Scan for the cell matching the given text and deliver its (x, y) coordinate at center. 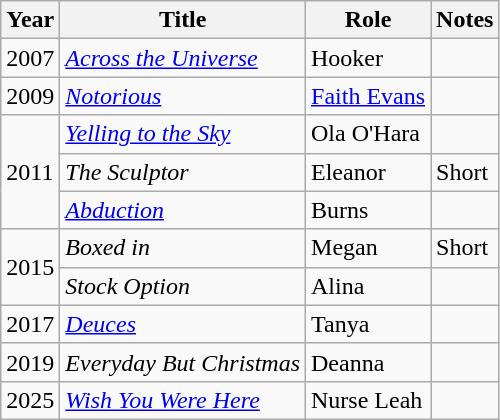
Hooker (368, 58)
Stock Option (183, 286)
2025 (30, 400)
Role (368, 20)
Yelling to the Sky (183, 134)
2017 (30, 324)
Abduction (183, 210)
Notorious (183, 96)
Everyday But Christmas (183, 362)
Eleanor (368, 172)
2019 (30, 362)
Boxed in (183, 248)
Title (183, 20)
Nurse Leah (368, 400)
Deuces (183, 324)
Megan (368, 248)
Notes (465, 20)
Year (30, 20)
Faith Evans (368, 96)
Alina (368, 286)
Deanna (368, 362)
2011 (30, 172)
Ola O'Hara (368, 134)
Tanya (368, 324)
2007 (30, 58)
Wish You Were Here (183, 400)
Across the Universe (183, 58)
The Sculptor (183, 172)
2009 (30, 96)
2015 (30, 267)
Burns (368, 210)
